Provide the (X, Y) coordinate of the cell's center where the given text is located.  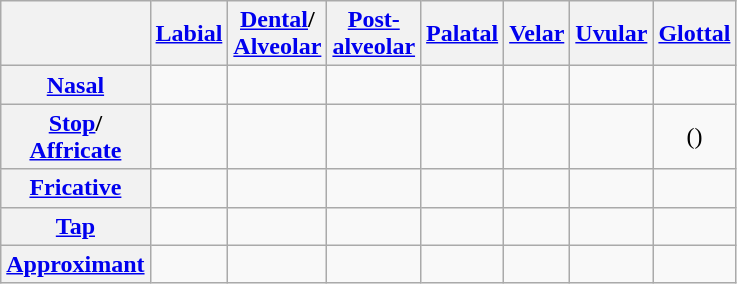
Glottal (694, 34)
Stop/Affricate (76, 136)
Fricative (76, 188)
Labial (189, 34)
Nasal (76, 85)
() (694, 136)
Approximant (76, 264)
Uvular (612, 34)
Tap (76, 226)
Palatal (462, 34)
Velar (537, 34)
Dental/Alveolar (278, 34)
Post-alveolar (374, 34)
